Output the [x, y] coordinate of the center of the cell containing the given text.  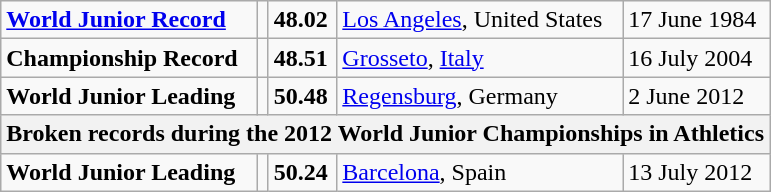
50.48 [302, 96]
Grosseto, Italy [480, 58]
50.24 [302, 172]
13 July 2012 [696, 172]
World Junior Record [129, 20]
48.51 [302, 58]
Barcelona, Spain [480, 172]
17 June 1984 [696, 20]
2 June 2012 [696, 96]
Broken records during the 2012 World Junior Championships in Athletics [386, 134]
48.02 [302, 20]
16 July 2004 [696, 58]
Los Angeles, United States [480, 20]
Championship Record [129, 58]
Regensburg, Germany [480, 96]
